Find where the given text appears and provide that cell's center as [X, Y] coordinate. 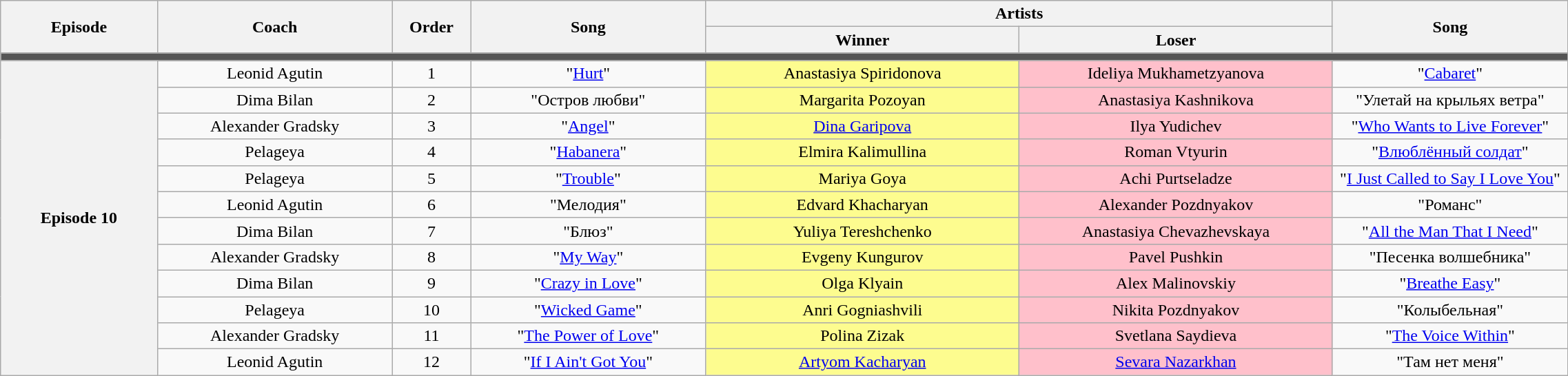
"Блюз" [589, 231]
Alex Malinovskiy [1176, 283]
Anastasiya Chevazhevskaya [1176, 231]
10 [431, 309]
1 [431, 74]
Episode 10 [79, 218]
Edvard Khacharyan [863, 205]
Artyom Kacharyan [863, 362]
Nikita Pozdnyakov [1176, 309]
"Улетай на крыльях ветра" [1450, 100]
6 [431, 205]
Achi Purtseladze [1176, 178]
5 [431, 178]
"Breathe Easy" [1450, 283]
Margarita Pozoyan [863, 100]
4 [431, 152]
Anri Gogniashvili [863, 309]
Dina Garipova [863, 126]
"Who Wants to Live Forever" [1450, 126]
11 [431, 336]
"Wicked Game" [589, 309]
Order [431, 27]
"Crazy in Love" [589, 283]
Winner [863, 40]
"All the Man That I Need" [1450, 231]
8 [431, 257]
Pavel Pushkin [1176, 257]
Polina Zizak [863, 336]
"Романс" [1450, 205]
12 [431, 362]
Sevara Nazarkhan [1176, 362]
"Там нет меня" [1450, 362]
"Cabaret" [1450, 74]
"Trouble" [589, 178]
7 [431, 231]
3 [431, 126]
Episode [79, 27]
Loser [1176, 40]
Ideliya Mukhametzyanova [1176, 74]
Artists [1019, 14]
"Hurt" [589, 74]
"My Way" [589, 257]
"Песенка волшебника" [1450, 257]
Alexander Pozdnyakov [1176, 205]
Yuliya Tereshchenko [863, 231]
Ilya Yudichev [1176, 126]
9 [431, 283]
"Мелодия" [589, 205]
"The Voice Within" [1450, 336]
Evgeny Kungurov [863, 257]
"The Power of Love" [589, 336]
Anastasiya Kashnikova [1176, 100]
Olga Klyain [863, 283]
"Колыбельная" [1450, 309]
Anastasiya Spiridonova [863, 74]
"I Just Called to Say I Love You" [1450, 178]
"Влюблённый солдат" [1450, 152]
Mariya Goya [863, 178]
"Habanera" [589, 152]
"Angel" [589, 126]
"Остров любви" [589, 100]
2 [431, 100]
Elmira Kalimullina [863, 152]
Svetlana Saydieva [1176, 336]
Coach [274, 27]
Roman Vtyurin [1176, 152]
"If I Ain't Got You" [589, 362]
